Extract the [x, y] coordinate from the center of the cell holding the provided text.  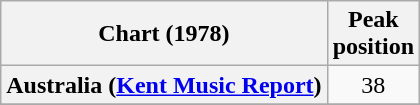
38 [373, 85]
Peakposition [373, 34]
Chart (1978) [164, 34]
Australia (Kent Music Report) [164, 85]
